For the text-containing cell, return its midpoint in (X, Y) coordinate format. 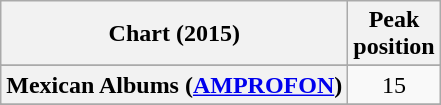
Peakposition (394, 34)
Chart (2015) (174, 34)
Mexican Albums (AMPROFON) (174, 85)
15 (394, 85)
